From the cell containing the given text, extract its center point as (X, Y) coordinate. 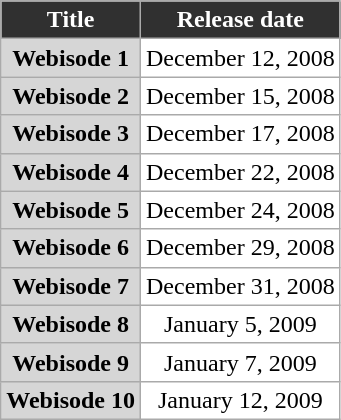
Webisode 6 (71, 248)
December 17, 2008 (241, 134)
December 31, 2008 (241, 286)
January 5, 2009 (241, 324)
December 12, 2008 (241, 58)
Webisode 10 (71, 400)
Webisode 5 (71, 210)
Webisode 8 (71, 324)
January 12, 2009 (241, 400)
December 15, 2008 (241, 96)
Title (71, 20)
Webisode 9 (71, 362)
December 24, 2008 (241, 210)
December 22, 2008 (241, 172)
Webisode 4 (71, 172)
Webisode 7 (71, 286)
Webisode 3 (71, 134)
Release date (241, 20)
Webisode 1 (71, 58)
Webisode 2 (71, 96)
December 29, 2008 (241, 248)
January 7, 2009 (241, 362)
